Detect which cell encompasses the target text, then output its [x, y] center coordinate. 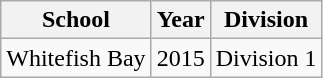
Division 1 [266, 58]
Division [266, 20]
School [76, 20]
Year [180, 20]
2015 [180, 58]
Whitefish Bay [76, 58]
